Find where the given text appears and provide that cell's center as (X, Y) coordinate. 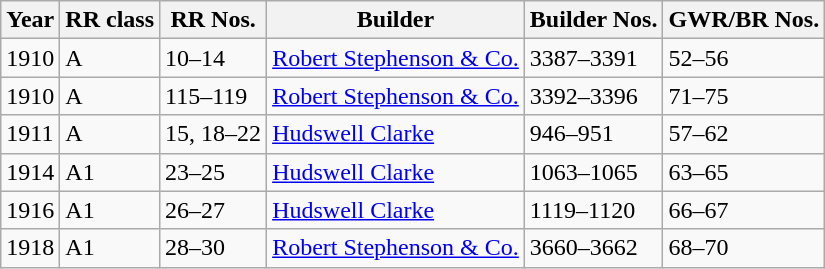
63–65 (744, 172)
1918 (30, 248)
3660–3662 (594, 248)
115–119 (214, 96)
Builder (396, 20)
26–27 (214, 210)
3392–3396 (594, 96)
Builder Nos. (594, 20)
1911 (30, 134)
RR Nos. (214, 20)
1119–1120 (594, 210)
28–30 (214, 248)
RR class (110, 20)
68–70 (744, 248)
946–951 (594, 134)
15, 18–22 (214, 134)
66–67 (744, 210)
1914 (30, 172)
71–75 (744, 96)
1916 (30, 210)
52–56 (744, 58)
1063–1065 (594, 172)
Year (30, 20)
3387–3391 (594, 58)
10–14 (214, 58)
23–25 (214, 172)
57–62 (744, 134)
GWR/BR Nos. (744, 20)
